Detect which cell encompasses the target text, then output its (x, y) center coordinate. 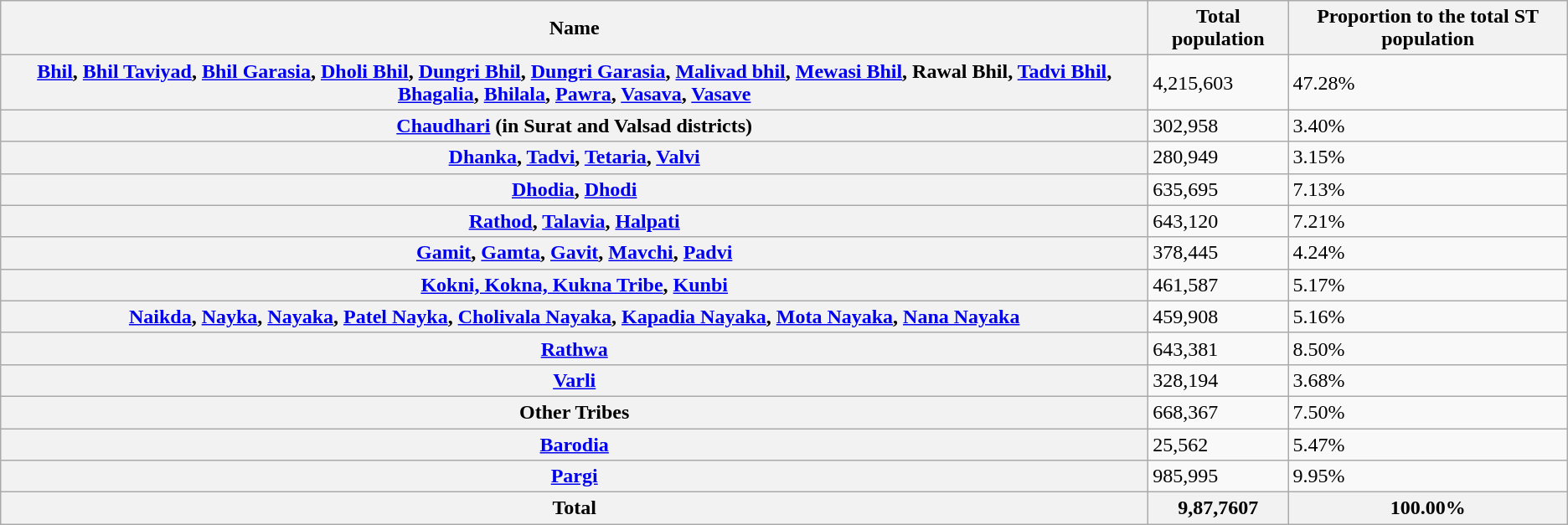
643,381 (1218, 348)
Total (575, 508)
9.95% (1427, 476)
3.15% (1427, 157)
280,949 (1218, 157)
Pargi (575, 476)
7.13% (1427, 189)
5.16% (1427, 317)
Naikda, Nayka, Nayaka, Patel Nayka, Cholivala Nayaka, Kapadia Nayaka, Mota Nayaka, Nana Nayaka (575, 317)
25,562 (1218, 445)
635,695 (1218, 189)
459,908 (1218, 317)
Gamit, Gamta, Gavit, Mavchi, Padvi (575, 253)
985,995 (1218, 476)
461,587 (1218, 285)
8.50% (1427, 348)
302,958 (1218, 126)
668,367 (1218, 412)
Dhodia, Dhodi (575, 189)
3.40% (1427, 126)
Other Tribes (575, 412)
Rathwa (575, 348)
328,194 (1218, 380)
Name (575, 28)
Varli (575, 380)
4.24% (1427, 253)
Rathod, Talavia, Halpati (575, 221)
Total population (1218, 28)
378,445 (1218, 253)
7.21% (1427, 221)
47.28% (1427, 82)
Proportion to the total ST population (1427, 28)
4,215,603 (1218, 82)
Dhanka, Tadvi, Tetaria, Valvi (575, 157)
5.17% (1427, 285)
9,87,7607 (1218, 508)
7.50% (1427, 412)
Kokni, Kokna, Kukna Tribe, Kunbi (575, 285)
3.68% (1427, 380)
Barodia (575, 445)
5.47% (1427, 445)
Chaudhari (in Surat and Valsad districts) (575, 126)
643,120 (1218, 221)
100.00% (1427, 508)
